Return (X, Y) of the center of cell containing provided text 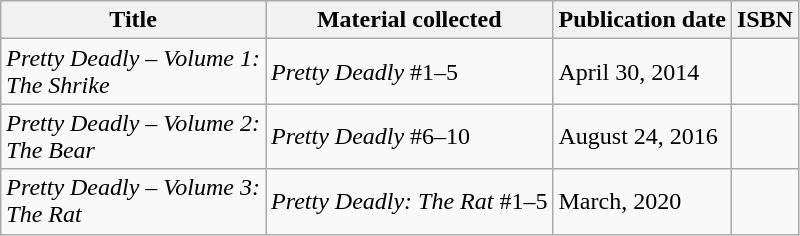
August 24, 2016 (642, 136)
Pretty Deadly – Volume 1:The Shrike (134, 72)
Pretty Deadly – Volume 2:The Bear (134, 136)
March, 2020 (642, 202)
Title (134, 20)
Material collected (410, 20)
Pretty Deadly – Volume 3:The Rat (134, 202)
ISBN (764, 20)
Publication date (642, 20)
Pretty Deadly #6–10 (410, 136)
April 30, 2014 (642, 72)
Pretty Deadly #1–5 (410, 72)
Pretty Deadly: The Rat #1–5 (410, 202)
